Identify which cell holds the provided text, then report its (x, y) central coordinate. 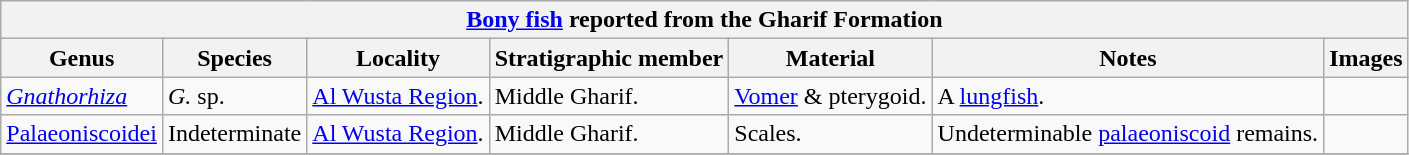
Indeterminate (234, 134)
Material (830, 58)
Scales. (830, 134)
Genus (82, 58)
Palaeoniscoidei (82, 134)
Vomer & pterygoid. (830, 96)
Species (234, 58)
Bony fish reported from the Gharif Formation (704, 20)
Locality (398, 58)
Images (1366, 58)
Gnathorhiza (82, 96)
Undeterminable palaeoniscoid remains. (1128, 134)
A lungfish. (1128, 96)
Notes (1128, 58)
G. sp. (234, 96)
Stratigraphic member (609, 58)
